Capture the cell that displays the provided text and extract its (x, y) central coordinate. 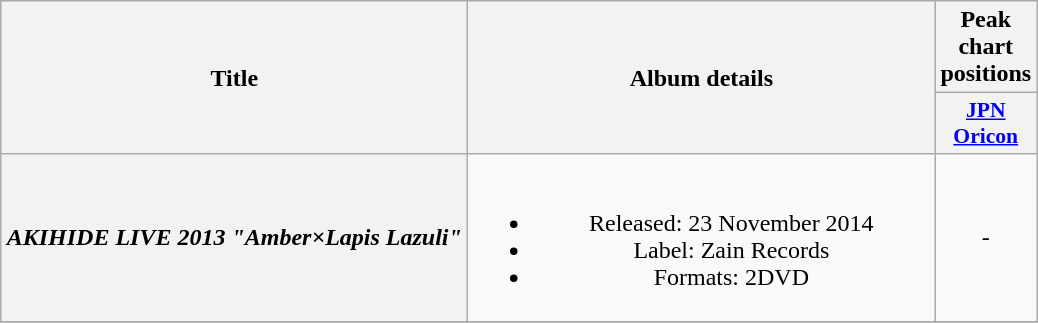
Peakchartpositions (986, 47)
- (986, 238)
Released: 23 November 2014Label: Zain RecordsFormats: 2DVD (702, 238)
Title (234, 78)
JPNOricon (986, 124)
AKIHIDE LIVE 2013 "Amber×Lapis Lazuli" (234, 238)
Album details (702, 78)
